Return (X, Y) of the center of cell containing provided text 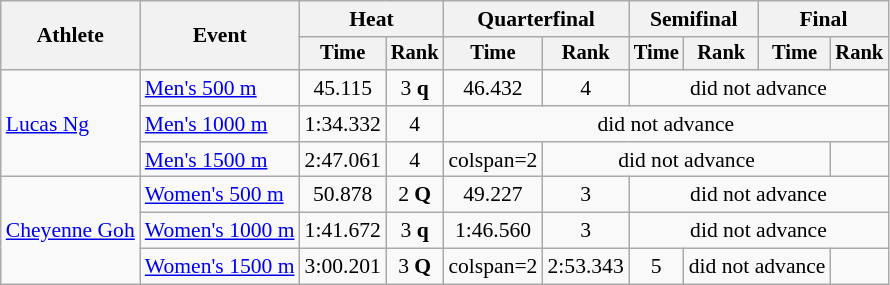
46.432 (492, 88)
Event (220, 36)
1:41.672 (343, 231)
2:47.061 (343, 160)
45.115 (343, 88)
Quarterfinal (536, 19)
Men's 1000 m (220, 124)
2 Q (415, 195)
Heat (372, 19)
Lucas Ng (70, 124)
Semifinal (694, 19)
Men's 1500 m (220, 160)
Women's 1000 m (220, 231)
3:00.201 (343, 267)
49.227 (492, 195)
Final (824, 19)
2:53.343 (585, 267)
50.878 (343, 195)
Cheyenne Goh (70, 230)
1:34.332 (343, 124)
5 (656, 267)
Women's 500 m (220, 195)
1:46.560 (492, 231)
Men's 500 m (220, 88)
3 Q (415, 267)
Athlete (70, 36)
Women's 1500 m (220, 267)
